Output the (X, Y) coordinate of the center of the cell containing the given text.  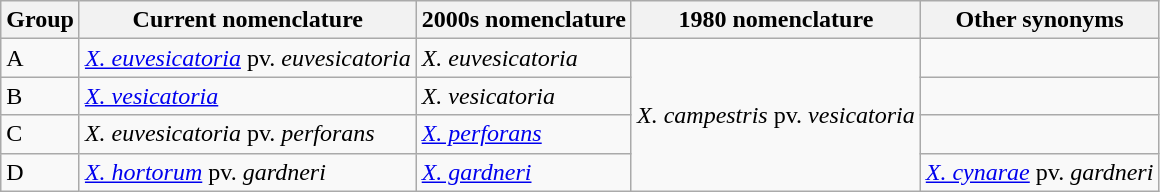
X. gardneri (524, 172)
Group (40, 20)
X. perforans (524, 134)
X. hortorum pv. gardneri (248, 172)
X. campestris pv. vesicatoria (776, 115)
B (40, 96)
Other synonyms (1040, 20)
Current nomenclature (248, 20)
X. euvesicatoria (524, 58)
1980 nomenclature (776, 20)
2000s nomenclature (524, 20)
C (40, 134)
X. euvesicatoria pv. perforans (248, 134)
X. cynarae pv. gardneri (1040, 172)
D (40, 172)
X. euvesicatoria pv. euvesicatoria (248, 58)
A (40, 58)
